For the text-containing cell, return its midpoint in [X, Y] coordinate format. 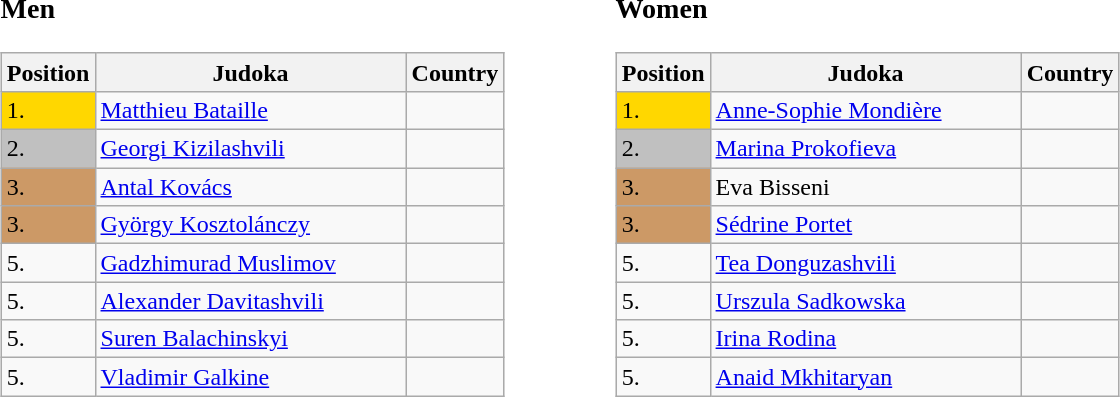
Anaid Mkhitaryan [866, 377]
Irina Rodina [866, 339]
Georgi Kizilashvili [250, 149]
Marina Prokofieva [866, 149]
György Kosztolánczy [250, 225]
Gadzhimurad Muslimov [250, 263]
Vladimir Galkine [250, 377]
Anne-Sophie Mondière [866, 110]
Antal Kovács [250, 187]
Sédrine Portet [866, 225]
Tea Donguzashvili [866, 263]
Eva Bisseni [866, 187]
Suren Balachinskyi [250, 339]
Matthieu Bataille [250, 110]
Urszula Sadkowska [866, 301]
Alexander Davitashvili [250, 301]
